Identify which cell holds the provided text, then report its [X, Y] central coordinate. 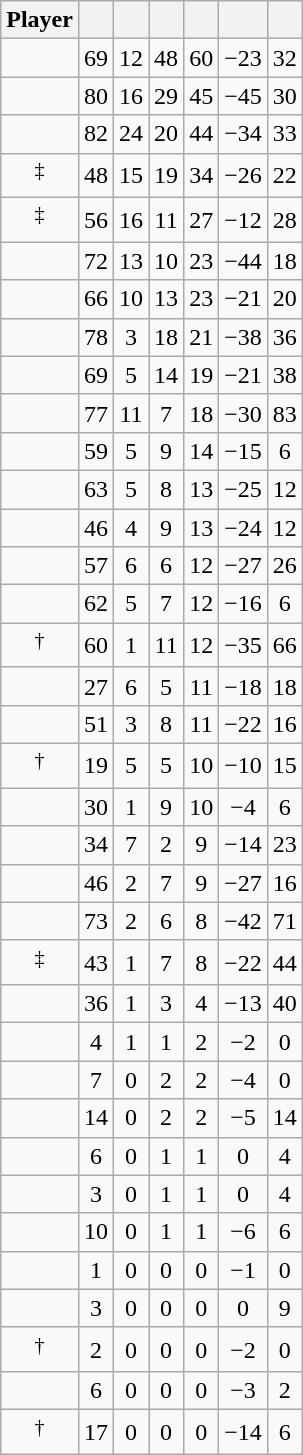
29 [166, 96]
−10 [244, 766]
43 [96, 962]
24 [132, 134]
72 [96, 261]
21 [202, 337]
Player [40, 20]
22 [284, 176]
73 [96, 921]
40 [284, 1004]
−45 [244, 96]
−15 [244, 451]
83 [284, 413]
−5 [244, 1118]
−23 [244, 58]
−24 [244, 528]
−44 [244, 261]
−35 [244, 646]
71 [284, 921]
17 [96, 1432]
−13 [244, 1004]
82 [96, 134]
45 [202, 96]
−42 [244, 921]
78 [96, 337]
32 [284, 58]
77 [96, 413]
−6 [244, 1232]
−3 [244, 1391]
33 [284, 134]
−1 [244, 1270]
−34 [244, 134]
63 [96, 489]
−38 [244, 337]
−18 [244, 686]
51 [96, 724]
62 [96, 604]
−16 [244, 604]
−25 [244, 489]
38 [284, 375]
56 [96, 220]
80 [96, 96]
−30 [244, 413]
28 [284, 220]
59 [96, 451]
26 [284, 566]
57 [96, 566]
−26 [244, 176]
−12 [244, 220]
